Scan for the cell matching the given text and deliver its (X, Y) coordinate at center. 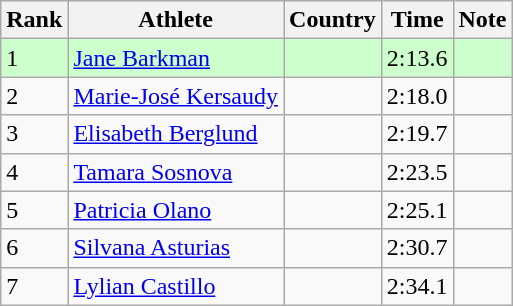
Note (482, 20)
5 (34, 210)
2:18.0 (417, 96)
Silvana Asturias (176, 248)
2:34.1 (417, 286)
4 (34, 172)
Elisabeth Berglund (176, 134)
7 (34, 286)
Lylian Castillo (176, 286)
2:23.5 (417, 172)
3 (34, 134)
Athlete (176, 20)
Time (417, 20)
Patricia Olano (176, 210)
1 (34, 58)
Tamara Sosnova (176, 172)
2:13.6 (417, 58)
Marie-José Kersaudy (176, 96)
Jane Barkman (176, 58)
6 (34, 248)
2:30.7 (417, 248)
2:19.7 (417, 134)
Country (333, 20)
2:25.1 (417, 210)
2 (34, 96)
Rank (34, 20)
